Pinpoint the cell where the given text exists, returning its [x, y] midpoint coordinate. 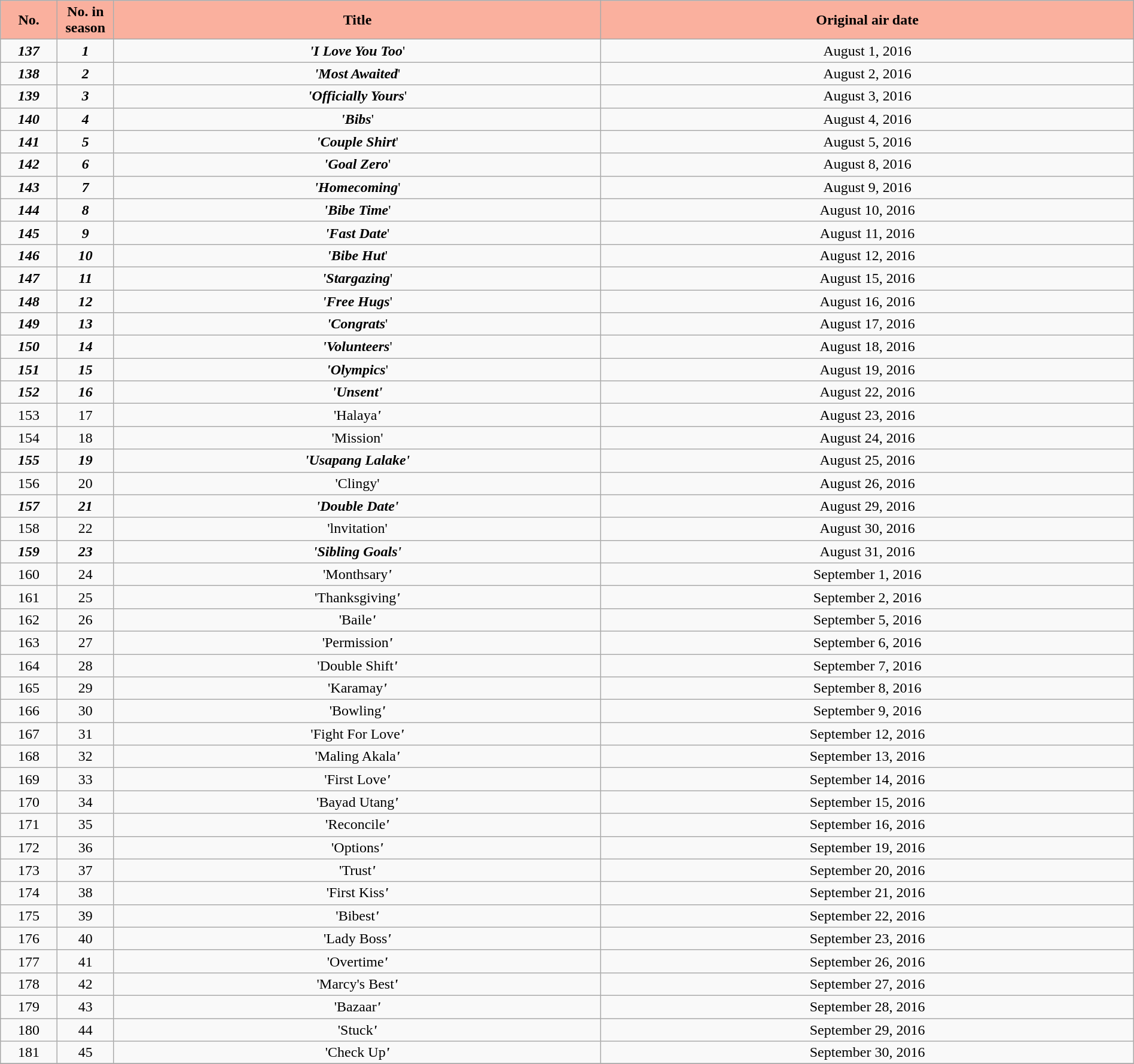
August 18, 2016 [867, 347]
30 [85, 711]
September 29, 2016 [867, 1029]
August 10, 2016 [867, 210]
156 [29, 483]
37 [85, 870]
'Halaya' [358, 415]
August 24, 2016 [867, 438]
'Most Awaited' [358, 74]
170 [29, 802]
'First Love' [358, 779]
171 [29, 825]
163 [29, 642]
'Check Up' [358, 1053]
'Mission' [358, 438]
18 [85, 438]
25 [85, 597]
'Volunteers' [358, 347]
September 9, 2016 [867, 711]
'Olympics' [358, 370]
'Bayad Utang' [358, 802]
4 [85, 119]
September 30, 2016 [867, 1053]
'Double Shift' [358, 666]
'Fast Date' [358, 233]
176 [29, 938]
145 [29, 233]
'Maling Akala' [358, 757]
'Homecoming' [358, 187]
'Sibling Goals' [358, 551]
August 1, 2016 [867, 51]
September 28, 2016 [867, 1007]
8 [85, 210]
'Bibest' [358, 916]
38 [85, 893]
'Double Date' [358, 506]
19 [85, 461]
'Karamay' [358, 688]
178 [29, 984]
August 25, 2016 [867, 461]
43 [85, 1007]
'Bazaar' [358, 1007]
35 [85, 825]
September 2, 2016 [867, 597]
14 [85, 347]
22 [85, 529]
149 [29, 324]
169 [29, 779]
33 [85, 779]
August 15, 2016 [867, 278]
2 [85, 74]
August 12, 2016 [867, 255]
34 [85, 802]
151 [29, 370]
'Fight For Love' [358, 734]
160 [29, 574]
August 4, 2016 [867, 119]
166 [29, 711]
39 [85, 916]
'I Love You Too' [358, 51]
173 [29, 870]
164 [29, 666]
12 [85, 301]
September 16, 2016 [867, 825]
September 6, 2016 [867, 642]
September 23, 2016 [867, 938]
'Permission' [358, 642]
1 [85, 51]
180 [29, 1029]
142 [29, 164]
'Couple Shirt' [358, 142]
August 5, 2016 [867, 142]
No. in season [85, 20]
August 3, 2016 [867, 96]
September 21, 2016 [867, 893]
24 [85, 574]
15 [85, 370]
September 27, 2016 [867, 984]
28 [85, 666]
September 19, 2016 [867, 847]
150 [29, 347]
'Reconcile' [358, 825]
31 [85, 734]
27 [85, 642]
162 [29, 620]
17 [85, 415]
August 2, 2016 [867, 74]
'Bowling' [358, 711]
'Goal Zero' [358, 164]
'Monthsary' [358, 574]
3 [85, 96]
August 29, 2016 [867, 506]
'Overtime' [358, 961]
6 [85, 164]
'Bibs' [358, 119]
172 [29, 847]
158 [29, 529]
September 26, 2016 [867, 961]
10 [85, 255]
36 [85, 847]
September 1, 2016 [867, 574]
144 [29, 210]
'Marcy's Best' [358, 984]
143 [29, 187]
September 7, 2016 [867, 666]
September 22, 2016 [867, 916]
155 [29, 461]
13 [85, 324]
41 [85, 961]
August 26, 2016 [867, 483]
August 23, 2016 [867, 415]
147 [29, 278]
'Trust' [358, 870]
'lnvitation' [358, 529]
148 [29, 301]
139 [29, 96]
165 [29, 688]
175 [29, 916]
Title [358, 20]
'Lady Boss' [358, 938]
'Stuck' [358, 1029]
'Bibe Hut' [358, 255]
159 [29, 551]
August 30, 2016 [867, 529]
'First Kiss' [358, 893]
Original air date [867, 20]
7 [85, 187]
26 [85, 620]
August 11, 2016 [867, 233]
'Bibe Time' [358, 210]
181 [29, 1053]
40 [85, 938]
45 [85, 1053]
177 [29, 961]
August 17, 2016 [867, 324]
September 20, 2016 [867, 870]
August 22, 2016 [867, 392]
153 [29, 415]
179 [29, 1007]
138 [29, 74]
'Options' [358, 847]
154 [29, 438]
September 5, 2016 [867, 620]
September 14, 2016 [867, 779]
August 19, 2016 [867, 370]
September 12, 2016 [867, 734]
'Officially Yours' [358, 96]
'Congrats' [358, 324]
157 [29, 506]
'Clingy' [358, 483]
5 [85, 142]
137 [29, 51]
20 [85, 483]
29 [85, 688]
11 [85, 278]
'Unsent' [358, 392]
140 [29, 119]
September 13, 2016 [867, 757]
167 [29, 734]
September 8, 2016 [867, 688]
August 9, 2016 [867, 187]
August 8, 2016 [867, 164]
161 [29, 597]
'Baile' [358, 620]
174 [29, 893]
141 [29, 142]
September 15, 2016 [867, 802]
152 [29, 392]
23 [85, 551]
32 [85, 757]
16 [85, 392]
44 [85, 1029]
August 31, 2016 [867, 551]
146 [29, 255]
42 [85, 984]
'Stargazing' [358, 278]
168 [29, 757]
'Free Hugs' [358, 301]
9 [85, 233]
August 16, 2016 [867, 301]
21 [85, 506]
'Usapang Lalake' [358, 461]
'Thanksgiving' [358, 597]
No. [29, 20]
